Return the (X, Y) coordinate for the center point of the cell that contains the specified text.  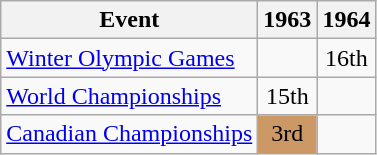
1963 (288, 20)
16th (346, 58)
Event (130, 20)
World Championships (130, 96)
15th (288, 96)
3rd (288, 134)
Winter Olympic Games (130, 58)
1964 (346, 20)
Canadian Championships (130, 134)
